Identify which cell holds the provided text, then report its (x, y) central coordinate. 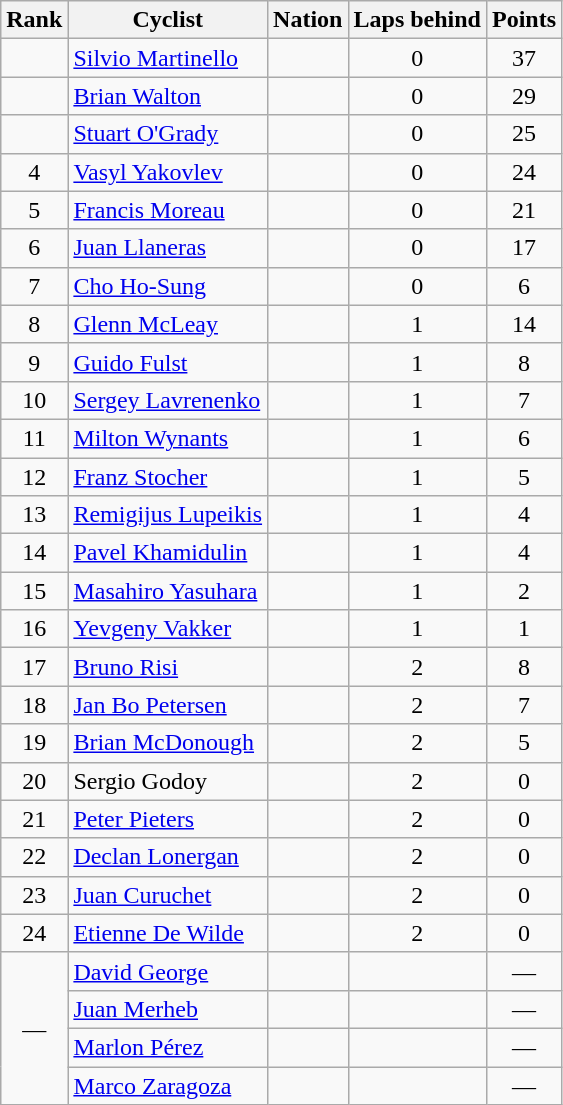
Peter Pieters (168, 819)
Franz Stocher (168, 477)
Marco Zaragoza (168, 1085)
Vasyl Yakovlev (168, 172)
Rank (34, 20)
37 (524, 58)
25 (524, 134)
Masahiro Yasuhara (168, 591)
Francis Moreau (168, 210)
Cyclist (168, 20)
Sergio Godoy (168, 781)
23 (34, 895)
Marlon Pérez (168, 1047)
Silvio Martinello (168, 58)
David George (168, 971)
Yevgeny Vakker (168, 629)
Milton Wynants (168, 438)
Brian McDonough (168, 743)
Bruno Risi (168, 667)
Cho Ho-Sung (168, 286)
Remigijus Lupeikis (168, 515)
9 (34, 362)
11 (34, 438)
13 (34, 515)
Points (524, 20)
20 (34, 781)
10 (34, 400)
Laps behind (417, 20)
29 (524, 96)
Nation (308, 20)
Etienne De Wilde (168, 933)
Glenn McLeay (168, 324)
Guido Fulst (168, 362)
19 (34, 743)
Jan Bo Petersen (168, 705)
Stuart O'Grady (168, 134)
22 (34, 857)
16 (34, 629)
15 (34, 591)
Pavel Khamidulin (168, 553)
Juan Merheb (168, 1009)
12 (34, 477)
Declan Lonergan (168, 857)
Brian Walton (168, 96)
Sergey Lavrenenko (168, 400)
18 (34, 705)
Juan Curuchet (168, 895)
Juan Llaneras (168, 248)
